Find where the given text appears and provide that cell's center as (X, Y) coordinate. 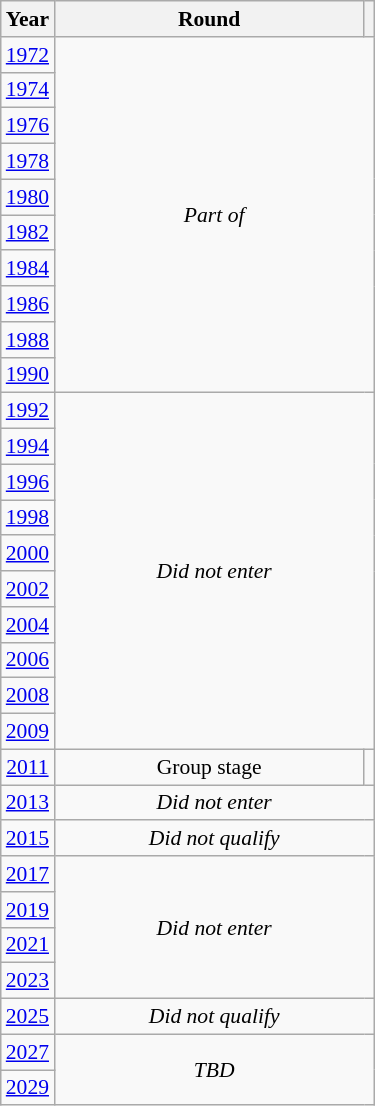
2013 (28, 803)
1982 (28, 233)
2000 (28, 554)
2019 (28, 910)
2027 (28, 1052)
2004 (28, 625)
1988 (28, 340)
2009 (28, 732)
1978 (28, 162)
1972 (28, 55)
2025 (28, 1017)
1974 (28, 90)
2021 (28, 945)
1986 (28, 304)
1992 (28, 411)
Year (28, 19)
1996 (28, 482)
1976 (28, 126)
2029 (28, 1088)
2006 (28, 660)
TBD (214, 1070)
1984 (28, 269)
2008 (28, 696)
Part of (214, 215)
2017 (28, 874)
2011 (28, 767)
2023 (28, 981)
2002 (28, 589)
1994 (28, 447)
2015 (28, 839)
1998 (28, 518)
1980 (28, 197)
Round (209, 19)
Group stage (209, 767)
1990 (28, 375)
